Return the [X, Y] coordinate for the center point of the cell that contains the specified text.  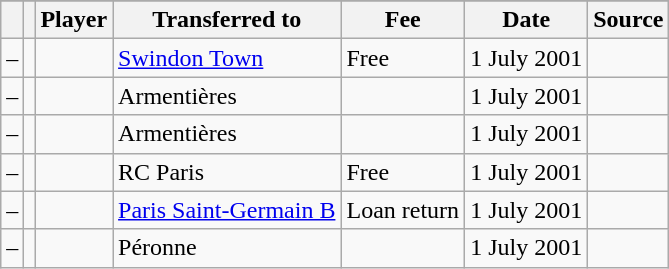
Transferred to [227, 20]
Péronne [227, 248]
Date [526, 20]
Fee [403, 20]
Source [628, 20]
RC Paris [227, 172]
Swindon Town [227, 58]
Loan return [403, 210]
Player [74, 20]
Paris Saint-Germain B [227, 210]
